Return the [x, y] coordinate for the center point of the cell that contains the specified text.  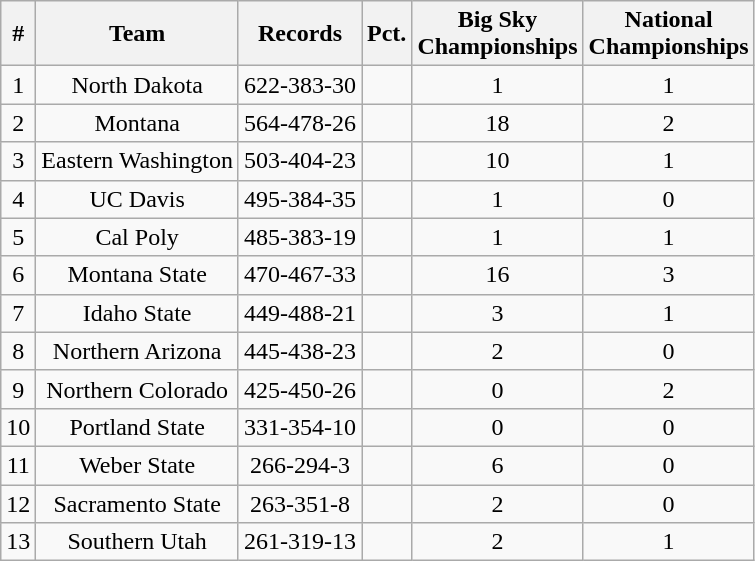
12 [18, 503]
Team [138, 34]
564-478-26 [300, 123]
9 [18, 389]
North Dakota [138, 85]
449-488-21 [300, 313]
Weber State [138, 465]
NationalChampionships [668, 34]
266-294-3 [300, 465]
Montana [138, 123]
4 [18, 199]
Big SkyChampionships [498, 34]
Eastern Washington [138, 161]
Montana State [138, 275]
261-319-13 [300, 542]
445-438-23 [300, 351]
7 [18, 313]
18 [498, 123]
Idaho State [138, 313]
Northern Colorado [138, 389]
263-351-8 [300, 503]
5 [18, 237]
495-384-35 [300, 199]
Northern Arizona [138, 351]
16 [498, 275]
425-450-26 [300, 389]
13 [18, 542]
331-354-10 [300, 427]
# [18, 34]
Cal Poly [138, 237]
Records [300, 34]
8 [18, 351]
Portland State [138, 427]
11 [18, 465]
503-404-23 [300, 161]
UC Davis [138, 199]
485-383-19 [300, 237]
622-383-30 [300, 85]
Sacramento State [138, 503]
Southern Utah [138, 542]
Pct. [387, 34]
470-467-33 [300, 275]
